Search for the cell housing the specified text and yield its (X, Y) center coordinate. 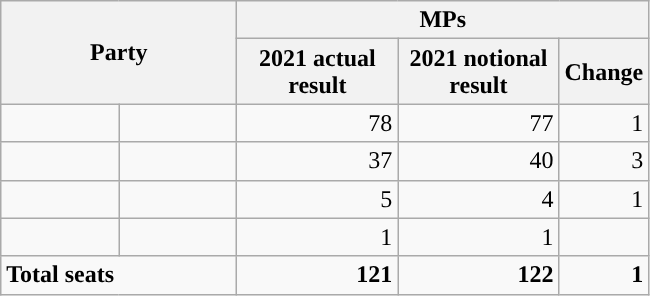
2021 actual result (318, 72)
5 (318, 199)
121 (318, 275)
Party (119, 52)
78 (318, 123)
2021 notional result (478, 72)
Total seats (119, 275)
MPs (443, 20)
40 (478, 161)
4 (478, 199)
122 (478, 275)
3 (604, 161)
37 (318, 161)
Change (604, 72)
77 (478, 123)
